For the text-containing cell, return its midpoint in [x, y] coordinate format. 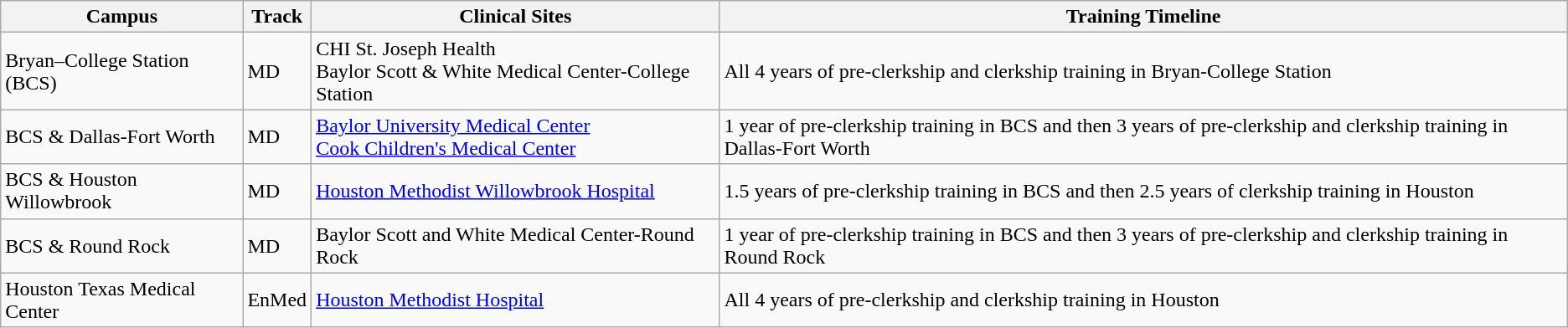
Clinical Sites [516, 17]
Baylor Scott and White Medical Center-Round Rock [516, 246]
1 year of pre-clerkship training in BCS and then 3 years of pre-clerkship and clerkship training in Round Rock [1143, 246]
BCS & Houston Willowbrook [122, 191]
Houston Methodist Hospital [516, 300]
Track [277, 17]
Training Timeline [1143, 17]
All 4 years of pre-clerkship and clerkship training in Houston [1143, 300]
Houston Texas Medical Center [122, 300]
BCS & Round Rock [122, 246]
EnMed [277, 300]
BCS & Dallas-Fort Worth [122, 137]
Bryan–College Station (BCS) [122, 71]
CHI St. Joseph HealthBaylor Scott & White Medical Center-College Station [516, 71]
1 year of pre-clerkship training in BCS and then 3 years of pre-clerkship and clerkship training in Dallas-Fort Worth [1143, 137]
Houston Methodist Willowbrook Hospital [516, 191]
All 4 years of pre-clerkship and clerkship training in Bryan-College Station [1143, 71]
Baylor University Medical CenterCook Children's Medical Center [516, 137]
Campus [122, 17]
1.5 years of pre-clerkship training in BCS and then 2.5 years of clerkship training in Houston [1143, 191]
